Provide the [X, Y] coordinate of the cell's center where the given text is located.  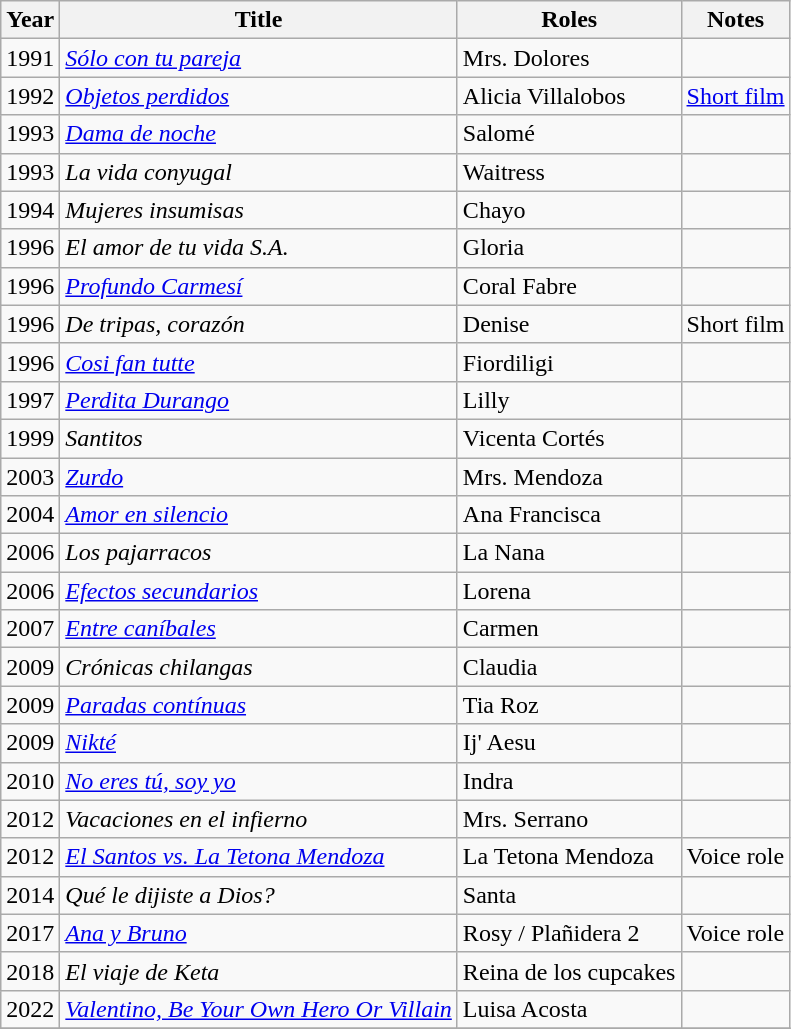
Gloria [569, 248]
2017 [30, 933]
Mrs. Mendoza [569, 477]
2007 [30, 629]
Year [30, 20]
Ana Francisca [569, 515]
Ij' Aesu [569, 743]
Carmen [569, 629]
2003 [30, 477]
Notes [736, 20]
Mrs. Dolores [569, 58]
Denise [569, 324]
2004 [30, 515]
Efectos secundarios [259, 591]
Lilly [569, 400]
Waitress [569, 172]
Valentino, Be Your Own Hero Or Villain [259, 1009]
Qué le dijiste a Dios? [259, 895]
Perdita Durango [259, 400]
La Nana [569, 553]
Nikté [259, 743]
Paradas contínuas [259, 705]
Indra [569, 781]
Dama de noche [259, 134]
1994 [30, 210]
Ana y Bruno [259, 933]
1991 [30, 58]
Alicia Villalobos [569, 96]
Chayo [569, 210]
1992 [30, 96]
Tia Roz [569, 705]
Sólo con tu pareja [259, 58]
1997 [30, 400]
El amor de tu vida S.A. [259, 248]
Mujeres insumisas [259, 210]
Salomé [569, 134]
Crónicas chilangas [259, 667]
Roles [569, 20]
Reina de los cupcakes [569, 971]
De tripas, corazón [259, 324]
El viaje de Keta [259, 971]
Rosy / Plañidera 2 [569, 933]
Amor en silencio [259, 515]
Profundo Carmesí [259, 286]
Entre caníbales [259, 629]
Coral Fabre [569, 286]
2014 [30, 895]
Luisa Acosta [569, 1009]
El Santos vs. La Tetona Mendoza [259, 857]
2022 [30, 1009]
Objetos perdidos [259, 96]
No eres tú, soy yo [259, 781]
2010 [30, 781]
Santa [569, 895]
Mrs. Serrano [569, 819]
La Tetona Mendoza [569, 857]
Lorena [569, 591]
Claudia [569, 667]
Cosi fan tutte [259, 362]
Los pajarracos [259, 553]
Vacaciones en el infierno [259, 819]
Title [259, 20]
2018 [30, 971]
La vida conyugal [259, 172]
Fiordiligi [569, 362]
Zurdo [259, 477]
Vicenta Cortés [569, 438]
Santitos [259, 438]
1999 [30, 438]
